Identify which cell holds the provided text, then report its [x, y] central coordinate. 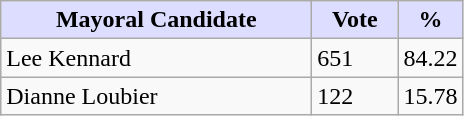
% [430, 20]
Lee Kennard [156, 58]
Dianne Loubier [156, 96]
651 [355, 58]
Vote [355, 20]
Mayoral Candidate [156, 20]
122 [355, 96]
15.78 [430, 96]
84.22 [430, 58]
